Determine the (x, y) coordinate at the center of the cell enclosing the given text.  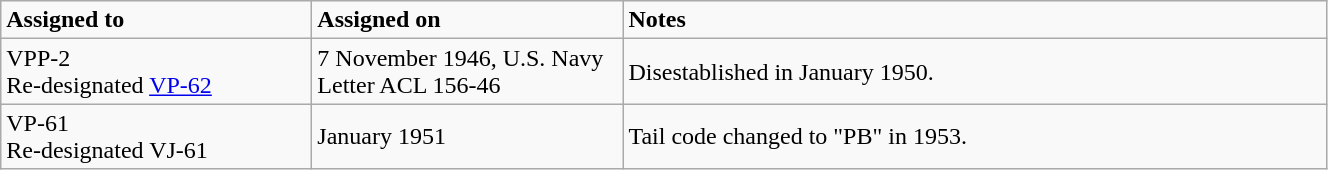
January 1951 (468, 136)
Assigned on (468, 20)
Tail code changed to "PB" in 1953. (975, 136)
VPP-2Re-designated VP-62 (156, 72)
Assigned to (156, 20)
Disestablished in January 1950. (975, 72)
7 November 1946, U.S. Navy Letter ACL 156-46 (468, 72)
VP-61Re-designated VJ-61 (156, 136)
Notes (975, 20)
